Pinpoint the cell where the given text exists, returning its (x, y) midpoint coordinate. 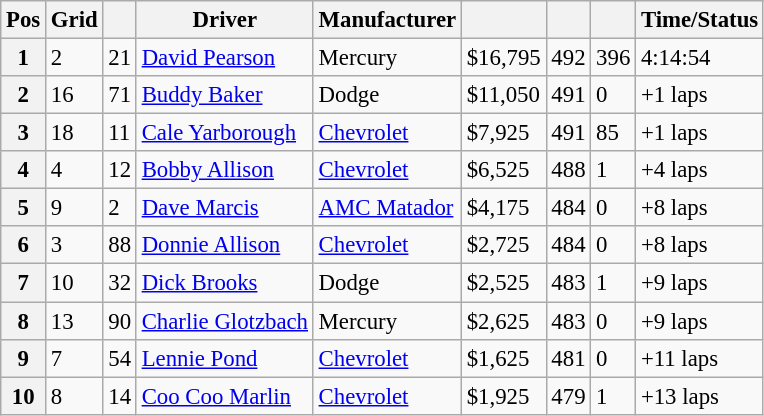
21 (120, 58)
Grid (74, 20)
Driver (224, 20)
$1,625 (504, 358)
492 (568, 58)
71 (120, 95)
Coo Coo Marlin (224, 396)
$2,725 (504, 245)
+13 laps (700, 396)
5 (24, 208)
$6,525 (504, 170)
$2,525 (504, 283)
Bobby Allison (224, 170)
85 (614, 133)
54 (120, 358)
Manufacturer (387, 20)
6 (24, 245)
Dave Marcis (224, 208)
+4 laps (700, 170)
90 (120, 321)
18 (74, 133)
16 (74, 95)
Lennie Pond (224, 358)
Buddy Baker (224, 95)
88 (120, 245)
Cale Yarborough (224, 133)
+11 laps (700, 358)
$4,175 (504, 208)
11 (120, 133)
$16,795 (504, 58)
$11,050 (504, 95)
12 (120, 170)
$1,925 (504, 396)
13 (74, 321)
14 (120, 396)
4:14:54 (700, 58)
Charlie Glotzbach (224, 321)
Time/Status (700, 20)
396 (614, 58)
488 (568, 170)
481 (568, 358)
479 (568, 396)
$7,925 (504, 133)
Dick Brooks (224, 283)
32 (120, 283)
AMC Matador (387, 208)
Pos (24, 20)
$2,625 (504, 321)
David Pearson (224, 58)
Donnie Allison (224, 245)
